Return [X, Y] of the center of cell containing provided text 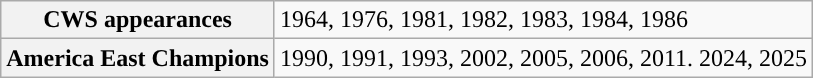
1990, 1991, 1993, 2002, 2005, 2006, 2011. 2024, 2025 [543, 58]
CWS appearances [138, 20]
America East Champions [138, 58]
1964, 1976, 1981, 1982, 1983, 1984, 1986 [543, 20]
